Determine the (x, y) coordinate at the center of the cell enclosing the given text.  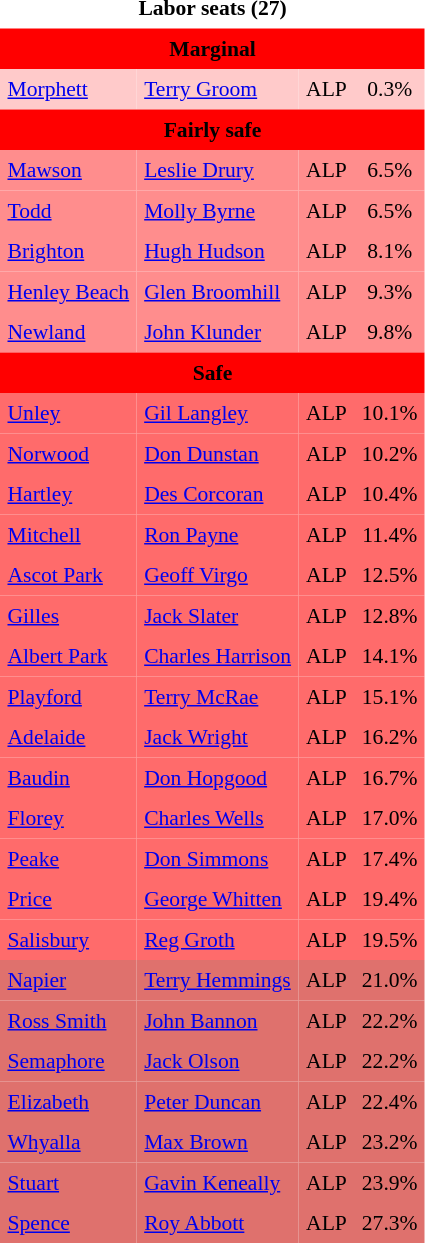
Newland (68, 332)
Peake (68, 858)
Ascot Park (68, 575)
Jack Slater (218, 615)
Price (68, 899)
19.4% (390, 899)
Peter Duncan (218, 1101)
Brighton (68, 251)
Geoff Virgo (218, 575)
Marginal (212, 48)
Molly Byrne (218, 210)
Don Dunstan (218, 453)
Charles Wells (218, 818)
27.3% (390, 1223)
Reg Groth (218, 939)
Charles Harrison (218, 656)
George Whitten (218, 899)
Max Brown (218, 1142)
11.4% (390, 534)
0.3% (390, 89)
Jack Wright (218, 737)
Fairly safe (212, 129)
Terry Hemmings (218, 980)
Mitchell (68, 534)
Todd (68, 210)
16.7% (390, 777)
Playford (68, 696)
12.8% (390, 615)
Adelaide (68, 737)
Florey (68, 818)
Ron Payne (218, 534)
22.4% (390, 1101)
Gavin Keneally (218, 1182)
Mawson (68, 170)
17.4% (390, 858)
Hartley (68, 494)
Salisbury (68, 939)
14.1% (390, 656)
Glen Broomhill (218, 291)
Don Simmons (218, 858)
Ross Smith (68, 1020)
8.1% (390, 251)
Norwood (68, 453)
Terry Groom (218, 89)
16.2% (390, 737)
Roy Abbott (218, 1223)
Henley Beach (68, 291)
Gil Langley (218, 413)
Safe (212, 372)
9.3% (390, 291)
21.0% (390, 980)
23.2% (390, 1142)
Napier (68, 980)
Leslie Drury (218, 170)
Terry McRae (218, 696)
9.8% (390, 332)
Whyalla (68, 1142)
John Bannon (218, 1020)
19.5% (390, 939)
Baudin (68, 777)
Stuart (68, 1182)
Albert Park (68, 656)
17.0% (390, 818)
John Klunder (218, 332)
Don Hopgood (218, 777)
15.1% (390, 696)
10.2% (390, 453)
10.4% (390, 494)
Semaphore (68, 1061)
10.1% (390, 413)
Hugh Hudson (218, 251)
Unley (68, 413)
Gilles (68, 615)
12.5% (390, 575)
Spence (68, 1223)
23.9% (390, 1182)
Morphett (68, 89)
Des Corcoran (218, 494)
Elizabeth (68, 1101)
Jack Olson (218, 1061)
